Extract the (X, Y) coordinate from the center of the cell holding the provided text.  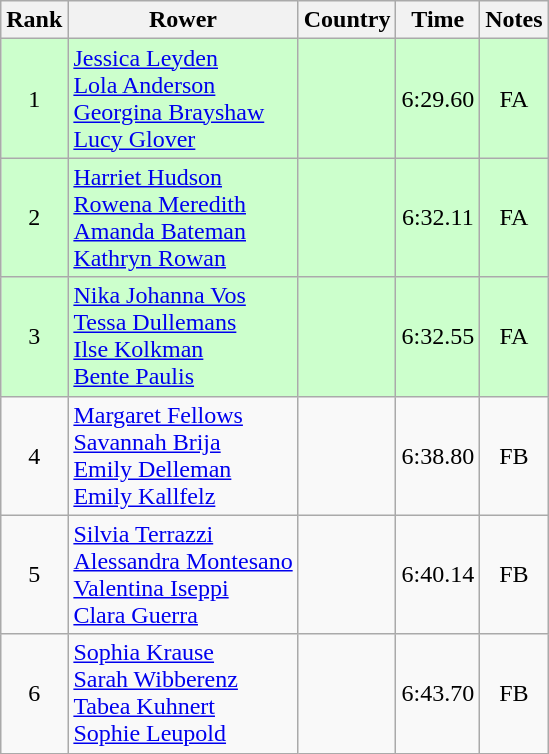
2 (34, 218)
6:32.55 (438, 336)
6:32.11 (438, 218)
Rank (34, 20)
Silvia TerrazziAlessandra MontesanoValentina IseppiClara Guerra (183, 574)
Notes (514, 20)
5 (34, 574)
6:29.60 (438, 98)
1 (34, 98)
Jessica LeydenLola AndersonGeorgina BrayshawLucy Glover (183, 98)
Harriet HudsonRowena MeredithAmanda BatemanKathryn Rowan (183, 218)
Nika Johanna VosTessa DullemansIlse KolkmanBente Paulis (183, 336)
Country (347, 20)
Rower (183, 20)
6:43.70 (438, 694)
6:40.14 (438, 574)
3 (34, 336)
Margaret FellowsSavannah BrijaEmily DellemanEmily Kallfelz (183, 456)
Sophia KrauseSarah WibberenzTabea KuhnertSophie Leupold (183, 694)
6 (34, 694)
6:38.80 (438, 456)
Time (438, 20)
4 (34, 456)
